Pinpoint the cell where the given text exists, returning its [x, y] midpoint coordinate. 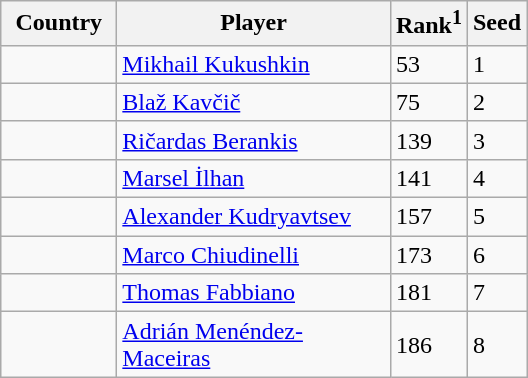
Marsel İlhan [254, 178]
Ričardas Berankis [254, 140]
5 [496, 217]
Player [254, 24]
3 [496, 140]
Country [59, 24]
53 [428, 64]
8 [496, 344]
4 [496, 178]
139 [428, 140]
Rank1 [428, 24]
141 [428, 178]
157 [428, 217]
Mikhail Kukushkin [254, 64]
6 [496, 255]
7 [496, 293]
1 [496, 64]
2 [496, 102]
173 [428, 255]
Blaž Kavčič [254, 102]
Marco Chiudinelli [254, 255]
Seed [496, 24]
Alexander Kudryavtsev [254, 217]
75 [428, 102]
186 [428, 344]
Thomas Fabbiano [254, 293]
Adrián Menéndez-Maceiras [254, 344]
181 [428, 293]
